Locate the cell with the specified text and output its (X, Y) center coordinate. 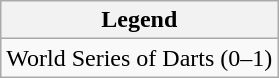
Legend (140, 20)
World Series of Darts (0–1) (140, 58)
